Return the (X, Y) coordinate for the center point of the cell that contains the specified text.  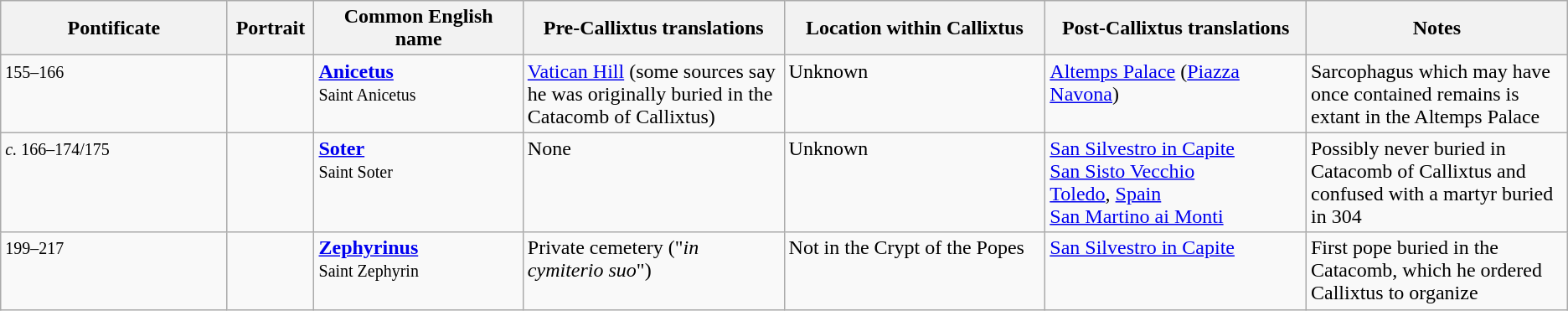
Post-Callixtus translations (1176, 29)
Pontificate (114, 29)
San Silvestro in Capite (1176, 271)
Possibly never buried in Catacomb of Callixtus and confused with a martyr buried in 304 (1436, 183)
San Silvestro in CapiteSan Sisto VecchioToledo, SpainSan Martino ai Monti (1176, 183)
None (653, 183)
Common English name (419, 29)
ZephyrinusSaint Zephyrin (419, 271)
c. 166–174/175 (114, 183)
Pre-Callixtus translations (653, 29)
Altemps Palace (Piazza Navona) (1176, 94)
Vatican Hill (some sources say he was originally buried in the Catacomb of Callixtus) (653, 94)
Private cemetery ("in cymiterio suo") (653, 271)
Portrait (271, 29)
Location within Callixtus (915, 29)
Not in the Crypt of the Popes (915, 271)
199–217 (114, 271)
SoterSaint Soter (419, 183)
First pope buried in the Catacomb, which he ordered Callixtus to organize (1436, 271)
Sarcophagus which may have once contained remains is extant in the Altemps Palace (1436, 94)
AnicetusSaint Anicetus (419, 94)
Notes (1436, 29)
155–166 (114, 94)
